Identify which cell holds the provided text, then report its [x, y] central coordinate. 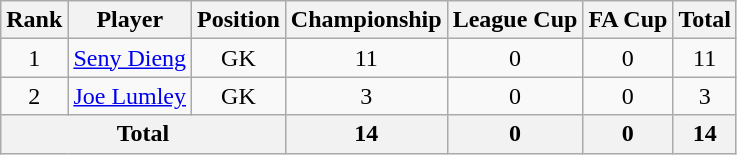
Seny Dieng [130, 58]
Rank [34, 20]
FA Cup [628, 20]
League Cup [515, 20]
Position [239, 20]
1 [34, 58]
Joe Lumley [130, 96]
Player [130, 20]
2 [34, 96]
Championship [366, 20]
